Identify which cell holds the provided text, then report its (X, Y) central coordinate. 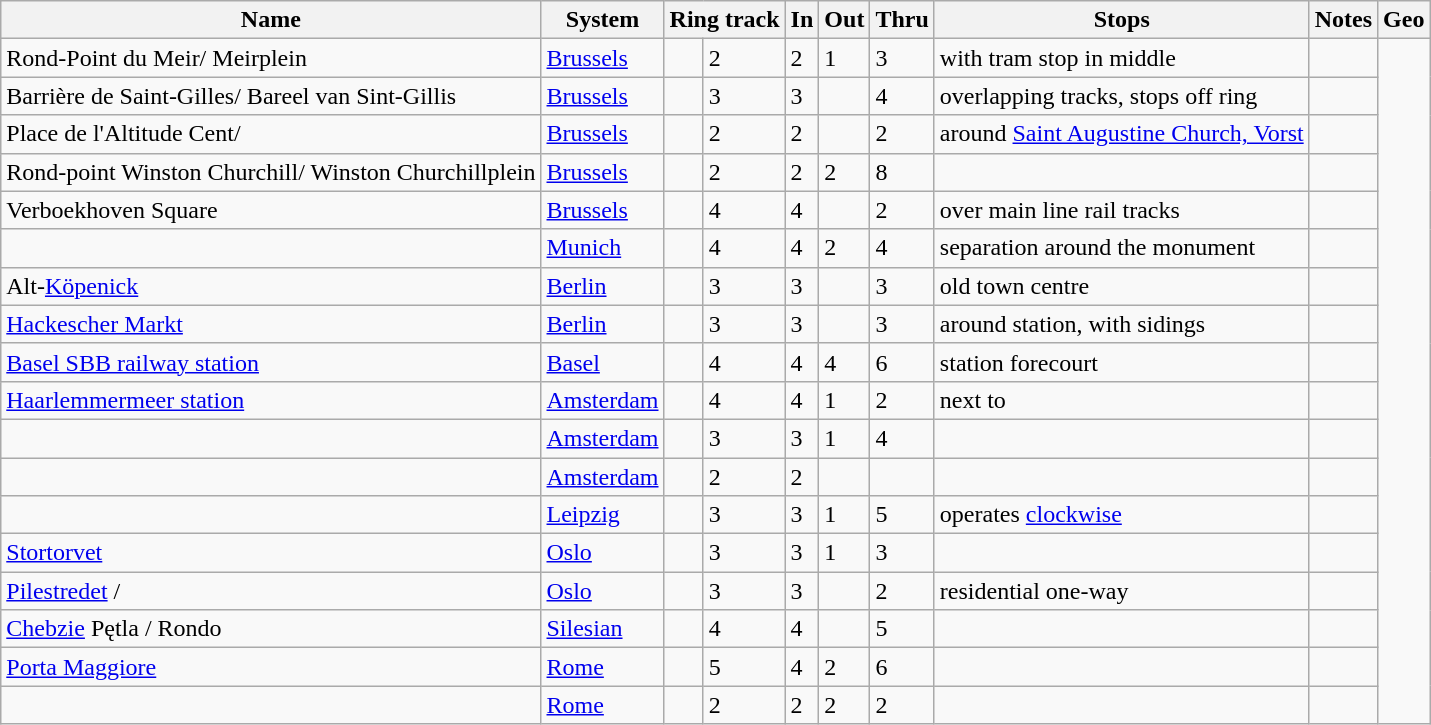
Barrière de Saint-Gilles/ Bareel van Sint-Gillis (271, 96)
8 (902, 172)
Silesian (602, 629)
Rond-Point du Meir/ Meirplein (271, 58)
Rond-point Winston Churchill/ Winston Churchillplein (271, 172)
station forecourt (1122, 362)
Munich (602, 248)
Basel SBB railway station (271, 362)
over main line rail tracks (1122, 210)
Pilestredet / (271, 591)
Chebzie Pętla / Rondo (271, 629)
Verboekhoven Square (271, 210)
residential one-way (1122, 591)
with tram stop in middle (1122, 58)
In (802, 20)
around Saint Augustine Church, Vorst (1122, 134)
operates clockwise (1122, 515)
Haarlemmermeer station (271, 400)
old town centre (1122, 286)
System (602, 20)
next to (1122, 400)
separation around the monument (1122, 248)
around station, with sidings (1122, 324)
Name (271, 20)
Stortorvet (271, 553)
Geo (1404, 20)
overlapping tracks, stops off ring (1122, 96)
Place de l'Altitude Cent/ (271, 134)
Notes (1343, 20)
Out (844, 20)
Stops (1122, 20)
Ring track (724, 20)
Thru (902, 20)
Basel (602, 362)
Hackescher Markt (271, 324)
Porta Maggiore (271, 667)
Leipzig (602, 515)
Alt-Köpenick (271, 286)
